Extract the [X, Y] coordinate from the center of the cell holding the provided text.  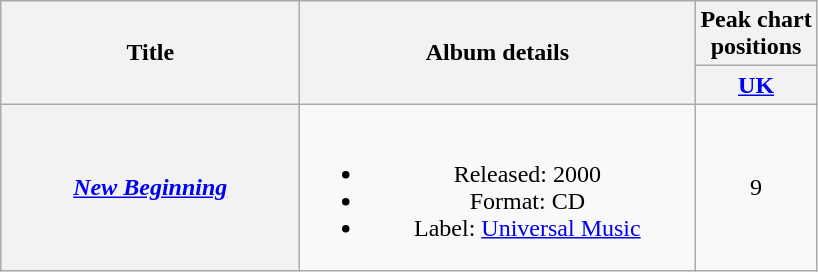
UK [756, 85]
New Beginning [150, 188]
Title [150, 52]
Released: 2000Format: CDLabel: Universal Music [498, 188]
Peak chartpositions [756, 34]
Album details [498, 52]
9 [756, 188]
